For the text-containing cell, return its midpoint in (X, Y) coordinate format. 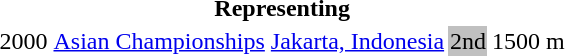
Asian Championships (159, 41)
Jakarta, Indonesia (357, 41)
2nd (468, 41)
